Return (X, Y) of the center of cell containing provided text 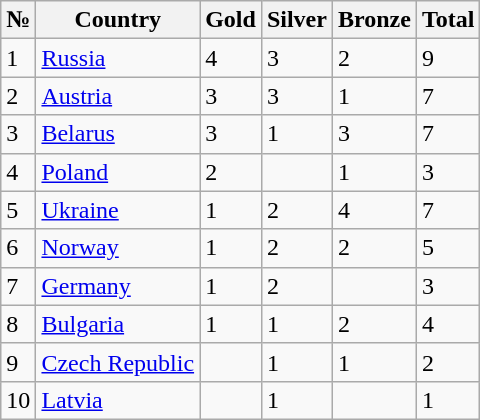
№ (18, 20)
10 (18, 400)
8 (18, 324)
Germany (118, 286)
Total (448, 20)
Bronze (374, 20)
Czech Republic (118, 362)
Latvia (118, 400)
Bulgaria (118, 324)
Country (118, 20)
Belarus (118, 134)
Russia (118, 58)
Norway (118, 248)
Gold (231, 20)
Poland (118, 172)
Ukraine (118, 210)
Silver (296, 20)
Austria (118, 96)
6 (18, 248)
